Return the [X, Y] coordinate for the center point of the cell that contains the specified text.  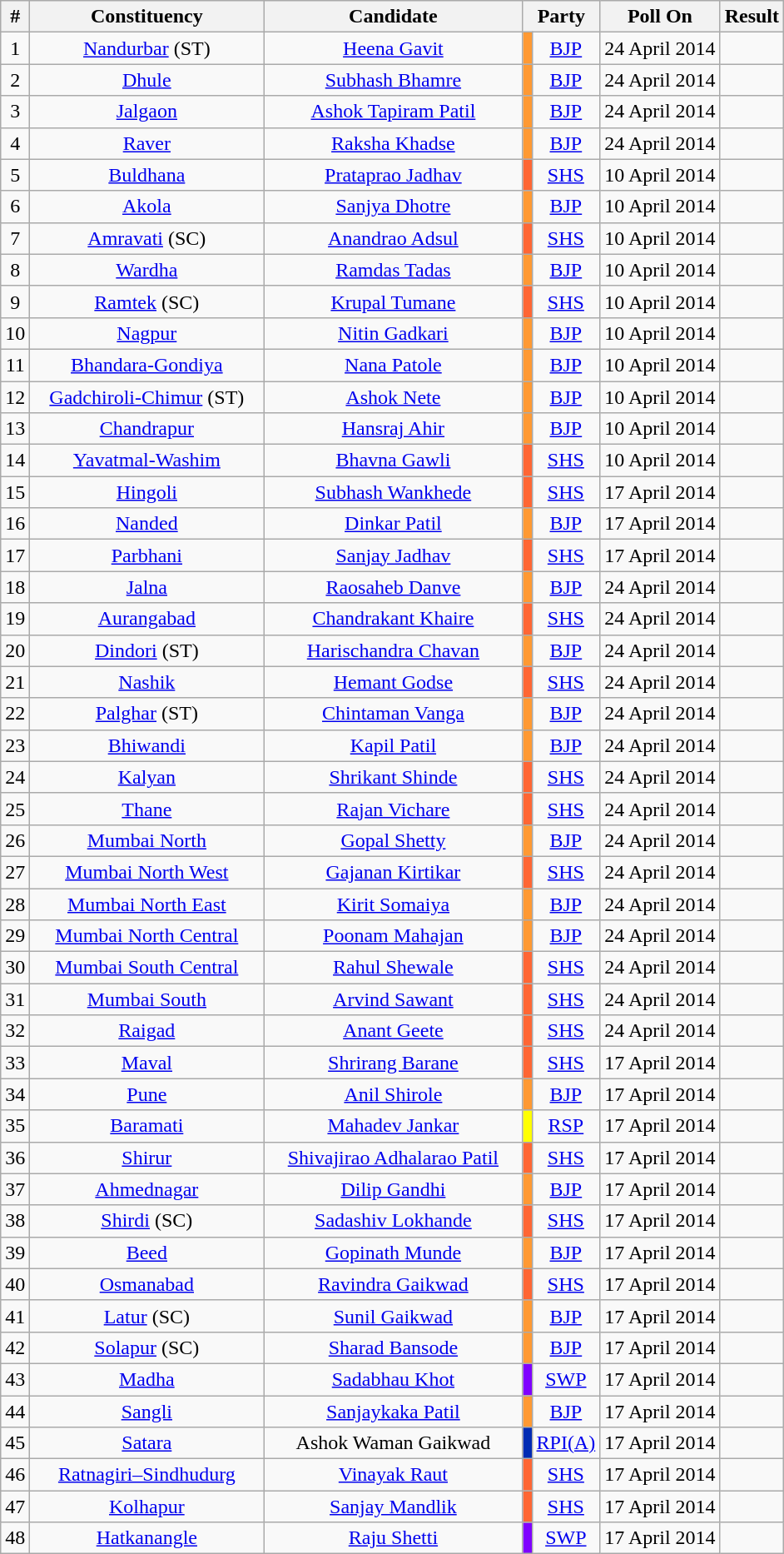
Bhiwandi [146, 745]
Jalna [146, 587]
Result [752, 17]
Rahul Shewale [393, 968]
Mahadev Jankar [393, 1126]
Parbhani [146, 555]
Ashok Tapiram Patil [393, 112]
Chandrapur [146, 429]
Raksha Khadse [393, 143]
Constituency [146, 17]
Candidate [393, 17]
Kolhapur [146, 1507]
Vinayak Raut [393, 1475]
Kalyan [146, 777]
Party [561, 17]
16 [15, 524]
13 [15, 429]
Pune [146, 1094]
Gopinath Munde [393, 1253]
25 [15, 809]
Shirdi (SC) [146, 1221]
Ratnagiri–Sindhudurg [146, 1475]
Ashok Waman Gaikwad [393, 1443]
RPI(A) [566, 1443]
7 [15, 238]
Mumbai North East [146, 904]
Baramati [146, 1126]
45 [15, 1443]
Nitin Gadkari [393, 333]
43 [15, 1379]
Shirur [146, 1158]
Sadabhau Khot [393, 1379]
Raigad [146, 1031]
Mumbai North West [146, 872]
Mumbai North Central [146, 936]
Thane [146, 809]
23 [15, 745]
35 [15, 1126]
Kapil Patil [393, 745]
Aurangabad [146, 619]
Prataprao Jadhav [393, 175]
42 [15, 1347]
31 [15, 999]
Hingoli [146, 492]
Maval [146, 1063]
15 [15, 492]
Anandrao Adsul [393, 238]
Gadchiroli-Chimur (ST) [146, 397]
Sanjay Mandlik [393, 1507]
Ashok Nete [393, 397]
38 [15, 1221]
Anil Shirole [393, 1094]
22 [15, 714]
Yavatmal-Washim [146, 461]
Subhash Bhamre [393, 80]
19 [15, 619]
Subhash Wankhede [393, 492]
Shivajirao Adhalarao Patil [393, 1158]
Nana Patole [393, 365]
5 [15, 175]
Solapur (SC) [146, 1347]
40 [15, 1284]
Gopal Shetty [393, 840]
46 [15, 1475]
Mumbai South [146, 999]
Sanjaykaka Patil [393, 1412]
32 [15, 1031]
Heena Gavit [393, 48]
Beed [146, 1253]
33 [15, 1063]
Bhandara-Gondiya [146, 365]
Sadashiv Lokhande [393, 1221]
Buldhana [146, 175]
48 [15, 1538]
Anant Geete [393, 1031]
Mumbai North [146, 840]
Latur (SC) [146, 1316]
Hemant Godse [393, 682]
Dindori (ST) [146, 650]
Amravati (SC) [146, 238]
Nanded [146, 524]
1 [15, 48]
24 [15, 777]
Dhule [146, 80]
Sangli [146, 1412]
4 [15, 143]
Wardha [146, 270]
Chandrakant Khaire [393, 619]
Shrikant Shinde [393, 777]
Dilip Gandhi [393, 1189]
34 [15, 1094]
Madha [146, 1379]
Nagpur [146, 333]
Nashik [146, 682]
18 [15, 587]
Kirit Somaiya [393, 904]
Sanjya Dhotre [393, 207]
20 [15, 650]
11 [15, 365]
Rajan Vichare [393, 809]
Raju Shetti [393, 1538]
36 [15, 1158]
Ahmednagar [146, 1189]
29 [15, 936]
41 [15, 1316]
10 [15, 333]
Poll On [660, 17]
Osmanabad [146, 1284]
8 [15, 270]
Raosaheb Danve [393, 587]
Raver [146, 143]
Hansraj Ahir [393, 429]
9 [15, 301]
28 [15, 904]
Gajanan Kirtikar [393, 872]
Nandurbar (ST) [146, 48]
3 [15, 112]
37 [15, 1189]
Bhavna Gawli [393, 461]
27 [15, 872]
2 [15, 80]
Sunil Gaikwad [393, 1316]
Chintaman Vanga [393, 714]
Palghar (ST) [146, 714]
6 [15, 207]
Ramdas Tadas [393, 270]
RSP [566, 1126]
Jalgaon [146, 112]
26 [15, 840]
Poonam Mahajan [393, 936]
Hatkanangle [146, 1538]
39 [15, 1253]
44 [15, 1412]
Akola [146, 207]
47 [15, 1507]
Harischandra Chavan [393, 650]
Mumbai South Central [146, 968]
17 [15, 555]
# [15, 17]
Arvind Sawant [393, 999]
Dinkar Patil [393, 524]
Ramtek (SC) [146, 301]
21 [15, 682]
14 [15, 461]
12 [15, 397]
Shrirang Barane [393, 1063]
Ravindra Gaikwad [393, 1284]
Sanjay Jadhav [393, 555]
Krupal Tumane [393, 301]
Satara [146, 1443]
30 [15, 968]
Sharad Bansode [393, 1347]
